Pinpoint the cell where the given text exists, returning its (x, y) midpoint coordinate. 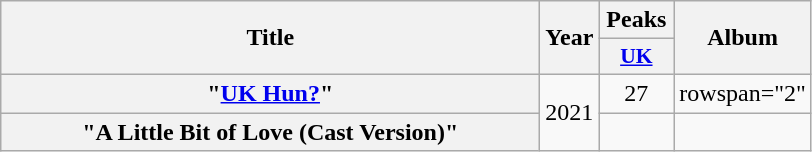
UK (636, 57)
"UK Hun?" (270, 93)
27 (636, 93)
rowspan="2" (743, 93)
Title (270, 38)
Year (570, 38)
2021 (570, 112)
"A Little Bit of Love (Cast Version)" (270, 131)
Album (743, 38)
Peaks (636, 20)
